Pinpoint the cell where the given text exists, returning its [X, Y] midpoint coordinate. 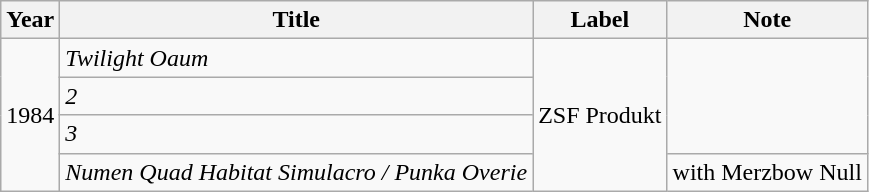
Label [600, 20]
Numen Quad Habitat Simulacro / Punka Overie [296, 172]
Twilight Oaum [296, 58]
Note [767, 20]
1984 [30, 115]
with Merzbow Null [767, 172]
ZSF Produkt [600, 115]
2 [296, 96]
Title [296, 20]
3 [296, 134]
Year [30, 20]
